From the cell containing the given text, extract its center point as [x, y] coordinate. 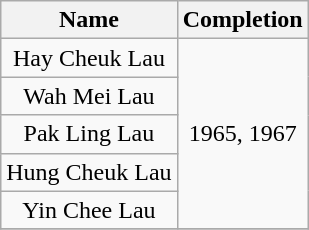
Hung Cheuk Lau [89, 172]
Pak Ling Lau [89, 134]
Wah Mei Lau [89, 96]
Completion [242, 20]
Name [89, 20]
Yin Chee Lau [89, 210]
Hay Cheuk Lau [89, 58]
1965, 1967 [242, 134]
